For the text-containing cell, return its midpoint in [X, Y] coordinate format. 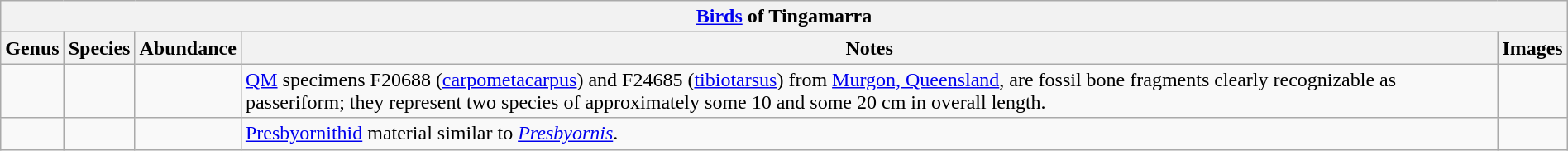
Genus [32, 48]
Abundance [188, 48]
Images [1532, 48]
Birds of Tingamarra [784, 17]
Presbyornithid material similar to Presbyornis. [869, 134]
Notes [869, 48]
Species [99, 48]
